Locate the cell with the specified text and output its [X, Y] center coordinate. 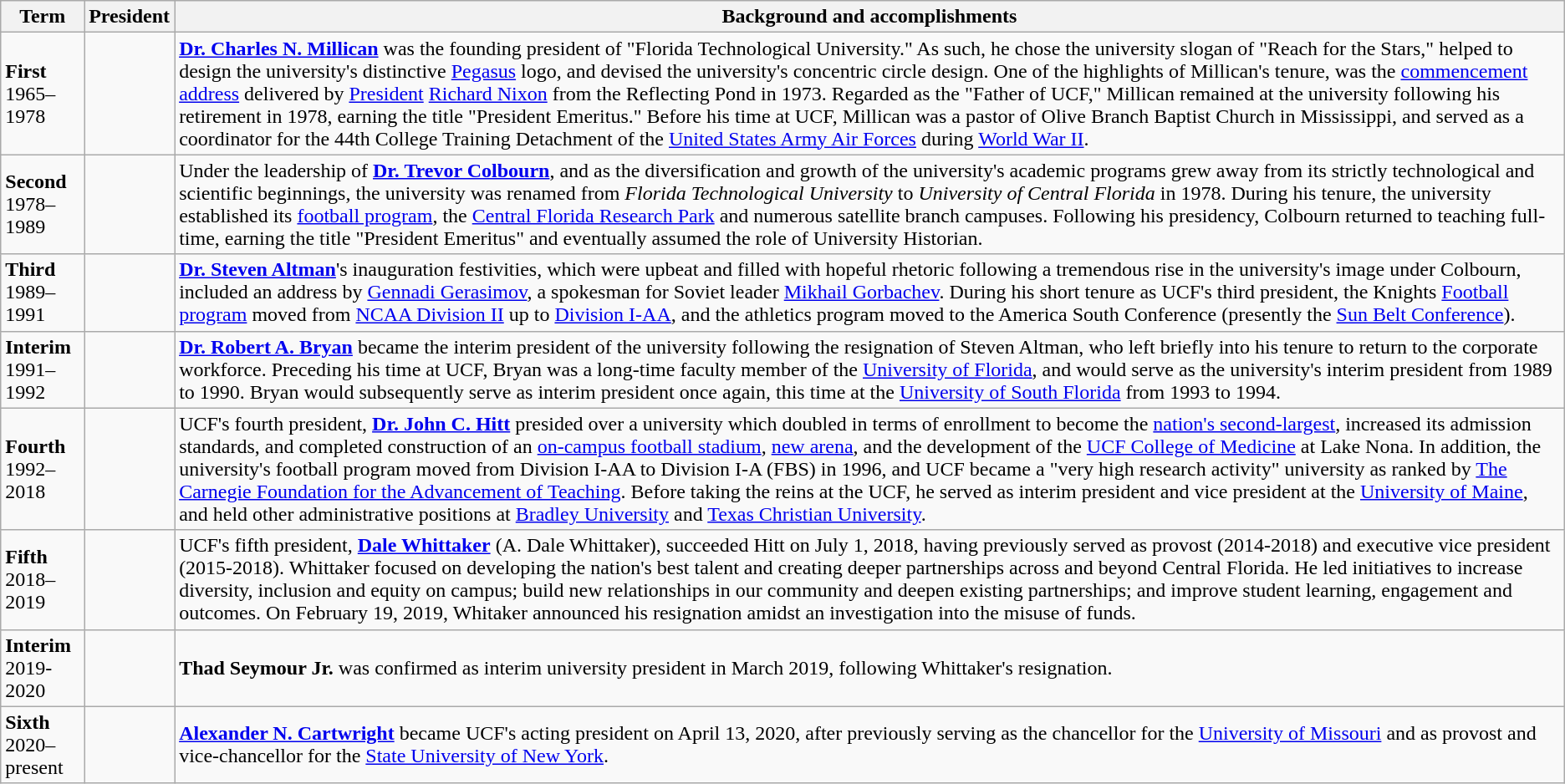
Thad Seymour Jr. was confirmed as interim university president in March 2019, following Whittaker's resignation. [869, 668]
President [130, 17]
Fifth2018–2019 [43, 580]
First1965–1978 [43, 94]
Fourth1992–2018 [43, 469]
Background and accomplishments [869, 17]
Interim1991–1992 [43, 369]
Second1978–1989 [43, 204]
Term [43, 17]
Third1989–1991 [43, 293]
Sixth2020–present [43, 745]
Interim2019-2020 [43, 668]
